Return the (X, Y) coordinate for the center point of the cell that contains the specified text.  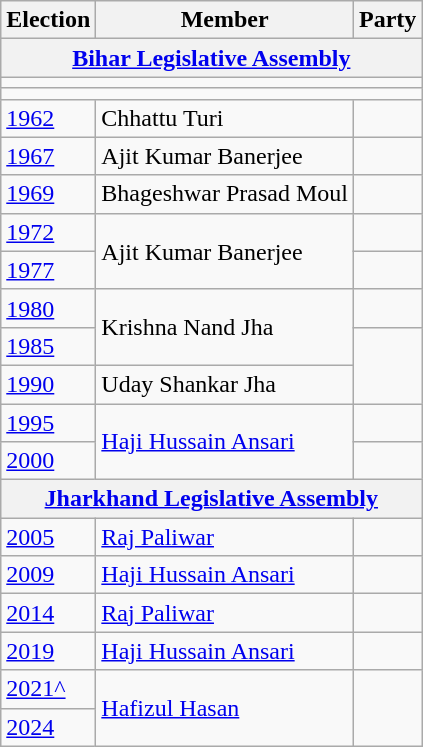
Bihar Legislative Assembly (212, 58)
1977 (48, 270)
1962 (48, 118)
1980 (48, 308)
1985 (48, 346)
2009 (48, 575)
Member (225, 20)
2005 (48, 537)
Hafizul Hasan (225, 708)
1967 (48, 156)
2019 (48, 651)
2024 (48, 727)
Uday Shankar Jha (225, 384)
2014 (48, 613)
1995 (48, 423)
1990 (48, 384)
Jharkhand Legislative Assembly (212, 499)
Election (48, 20)
1972 (48, 232)
Bhageshwar Prasad Moul (225, 194)
1969 (48, 194)
2021^ (48, 689)
2000 (48, 461)
Chhattu Turi (225, 118)
Party (388, 20)
Krishna Nand Jha (225, 327)
